Locate the cell with the specified text and output its (x, y) center coordinate. 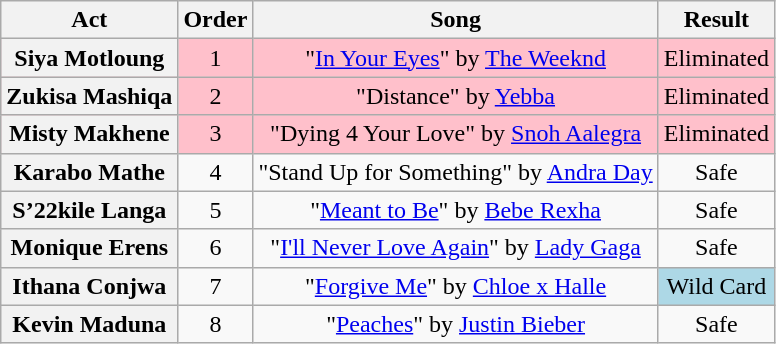
Monique Erens (90, 248)
"Meant to Be" by Bebe Rexha (456, 210)
5 (216, 210)
3 (216, 134)
1 (216, 58)
Misty Makhene (90, 134)
Wild Card (716, 286)
6 (216, 248)
Karabo Mathe (90, 172)
Act (90, 20)
Zukisa Mashiqa (90, 96)
4 (216, 172)
Result (716, 20)
"Peaches" by Justin Bieber (456, 324)
"Stand Up for Something" by Andra Day (456, 172)
Song (456, 20)
Order (216, 20)
Siya Motloung (90, 58)
S’22kile Langa (90, 210)
Ithana Conjwa (90, 286)
"Dying 4 Your Love" by Snoh Aalegra (456, 134)
"I'll Never Love Again" by Lady Gaga (456, 248)
"Distance" by Yebba (456, 96)
"Forgive Me" by Chloe x Halle (456, 286)
Kevin Maduna (90, 324)
8 (216, 324)
"In Your Eyes" by The Weeknd (456, 58)
7 (216, 286)
2 (216, 96)
